Provide the [x, y] coordinate of the cell's center where the given text is located.  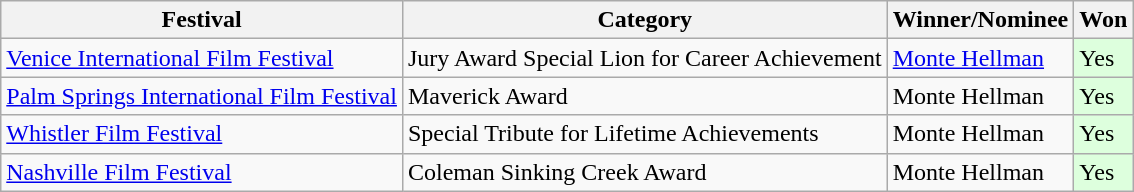
Special Tribute for Lifetime Achievements [644, 134]
Won [1104, 20]
Category [644, 20]
Jury Award Special Lion for Career Achievement [644, 58]
Palm Springs International Film Festival [202, 96]
Whistler Film Festival [202, 134]
Nashville Film Festival [202, 172]
Winner/Nominee [980, 20]
Venice International Film Festival [202, 58]
Festival [202, 20]
Coleman Sinking Creek Award [644, 172]
Maverick Award [644, 96]
